Return the [x, y] coordinate for the center point of the cell that contains the specified text.  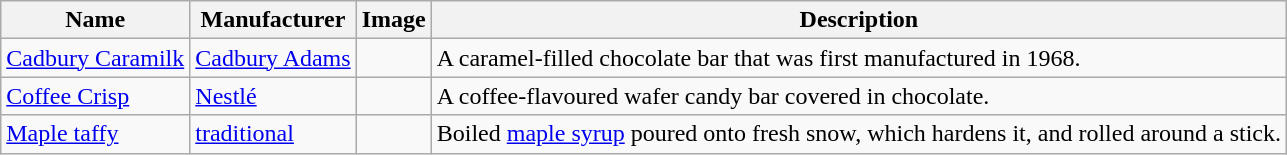
Boiled maple syrup poured onto fresh snow, which hardens it, and rolled around a stick. [858, 134]
Nestlé [273, 96]
A coffee-flavoured wafer candy bar covered in chocolate. [858, 96]
Coffee Crisp [96, 96]
traditional [273, 134]
A caramel-filled chocolate bar that was first manufactured in 1968. [858, 58]
Maple taffy [96, 134]
Cadbury Caramilk [96, 58]
Image [394, 20]
Cadbury Adams [273, 58]
Manufacturer [273, 20]
Description [858, 20]
Name [96, 20]
